From the cell containing the given text, extract its center point as [X, Y] coordinate. 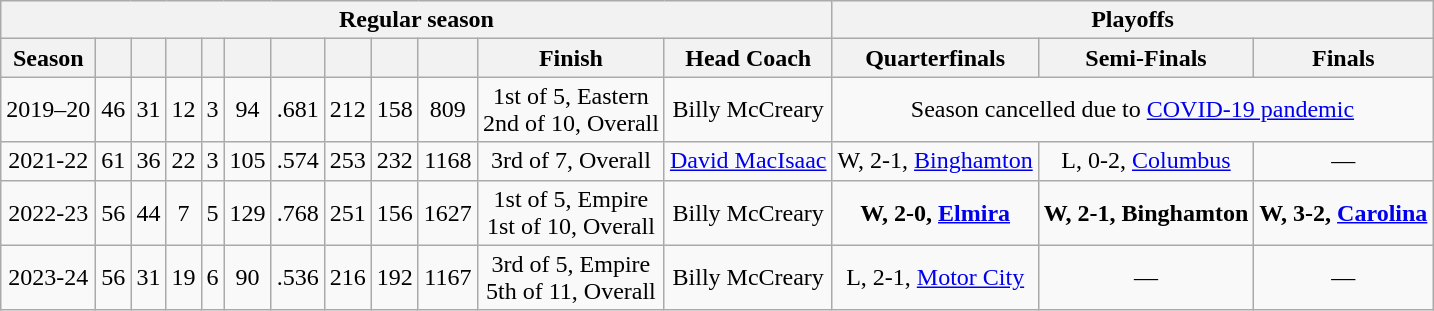
Season cancelled due to COVID-19 pandemic [1132, 110]
7 [184, 212]
L, 0-2, Columbus [1146, 161]
2022-23 [48, 212]
232 [394, 161]
6 [212, 278]
Finish [570, 58]
L, 2-1, Motor City [935, 278]
.574 [298, 161]
61 [114, 161]
Playoffs [1132, 20]
2023-24 [48, 278]
809 [448, 110]
W, 3-2, Carolina [1344, 212]
129 [248, 212]
David MacIsaac [748, 161]
Regular season [416, 20]
44 [148, 212]
1st of 5, Eastern2nd of 10, Overall [570, 110]
46 [114, 110]
192 [394, 278]
90 [248, 278]
1st of 5, Empire1st of 10, Overall [570, 212]
12 [184, 110]
5 [212, 212]
2021-22 [48, 161]
253 [348, 161]
1627 [448, 212]
156 [394, 212]
105 [248, 161]
22 [184, 161]
.681 [298, 110]
2019–20 [48, 110]
1167 [448, 278]
251 [348, 212]
Season [48, 58]
212 [348, 110]
Semi-Finals [1146, 58]
94 [248, 110]
1168 [448, 161]
W, 2-0, Elmira [935, 212]
3rd of 7, Overall [570, 161]
19 [184, 278]
.768 [298, 212]
Head Coach [748, 58]
216 [348, 278]
36 [148, 161]
Quarterfinals [935, 58]
158 [394, 110]
.536 [298, 278]
Finals [1344, 58]
3rd of 5, Empire5th of 11, Overall [570, 278]
